Return the (x, y) coordinate for the center point of the cell that contains the specified text.  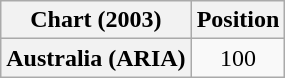
Australia (ARIA) (96, 58)
Position (238, 20)
100 (238, 58)
Chart (2003) (96, 20)
